Provide the (X, Y) coordinate of the cell's center where the given text is located.  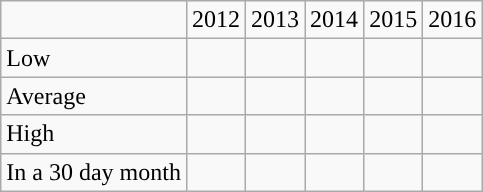
2012 (216, 20)
2014 (334, 20)
In a 30 day month (94, 172)
2015 (394, 20)
Low (94, 58)
High (94, 134)
Average (94, 96)
2016 (452, 20)
2013 (276, 20)
